Capture the cell that displays the provided text and extract its [X, Y] central coordinate. 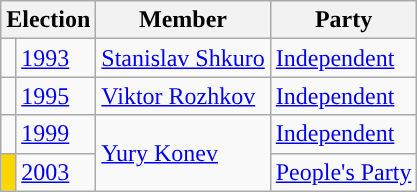
Member [183, 20]
Election [48, 20]
2003 [56, 172]
People's Party [344, 172]
Party [344, 20]
1995 [56, 96]
1999 [56, 134]
Viktor Rozhkov [183, 96]
Stanislav Shkuro [183, 58]
1993 [56, 58]
Yury Konev [183, 153]
